Return [x, y] of the center of cell containing provided text 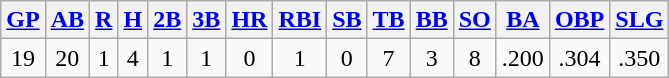
TB [388, 20]
H [133, 20]
.304 [579, 58]
BB [432, 20]
4 [133, 58]
20 [67, 58]
SLG [640, 20]
SB [347, 20]
7 [388, 58]
RBI [300, 20]
R [104, 20]
19 [23, 58]
.350 [640, 58]
2B [168, 20]
.200 [522, 58]
BA [522, 20]
3B [206, 20]
8 [474, 58]
HR [250, 20]
OBP [579, 20]
SO [474, 20]
GP [23, 20]
3 [432, 58]
AB [67, 20]
